Locate the cell with the specified text and output its [X, Y] center coordinate. 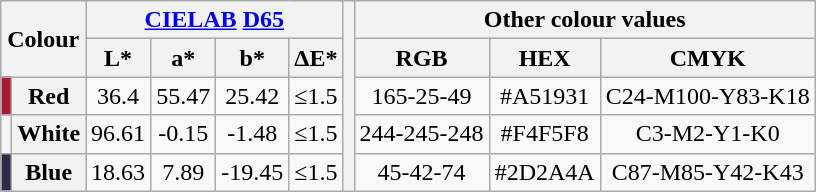
-1.48 [252, 134]
C3-M2-Y1-K0 [708, 134]
Colour [44, 39]
CMYK [708, 58]
Blue [49, 172]
25.42 [252, 96]
ΔE* [316, 58]
#2D2A4A [544, 172]
b* [252, 58]
-19.45 [252, 172]
RGB [422, 58]
HEX [544, 58]
165-25-49 [422, 96]
a* [184, 58]
Red [49, 96]
C24-M100-Y83-K18 [708, 96]
L* [118, 58]
Other colour values [584, 20]
CIELAB D65 [214, 20]
White [49, 134]
18.63 [118, 172]
96.61 [118, 134]
36.4 [118, 96]
-0.15 [184, 134]
C87-M85-Y42-K43 [708, 172]
45-42-74 [422, 172]
#A51931 [544, 96]
#F4F5F8 [544, 134]
55.47 [184, 96]
244-245-248 [422, 134]
7.89 [184, 172]
